Pinpoint the cell where the given text exists, returning its [x, y] midpoint coordinate. 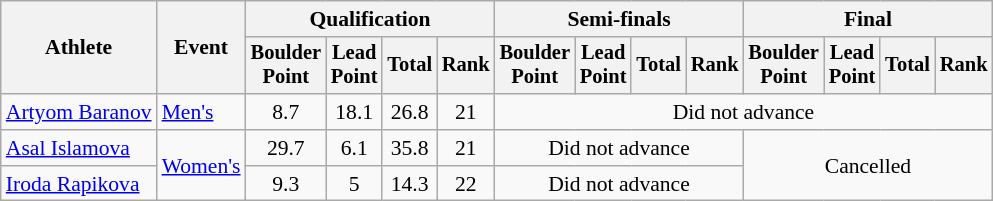
Women's [202, 166]
Semi-finals [620, 19]
Cancelled [868, 166]
Athlete [79, 48]
Asal Islamova [79, 148]
29.7 [286, 148]
Event [202, 48]
Artyom Baranov [79, 112]
18.1 [354, 112]
6.1 [354, 148]
35.8 [410, 148]
8.7 [286, 112]
Qualification [370, 19]
Men's [202, 112]
Final [868, 19]
26.8 [410, 112]
